Find where the given text appears and provide that cell's center as [X, Y] coordinate. 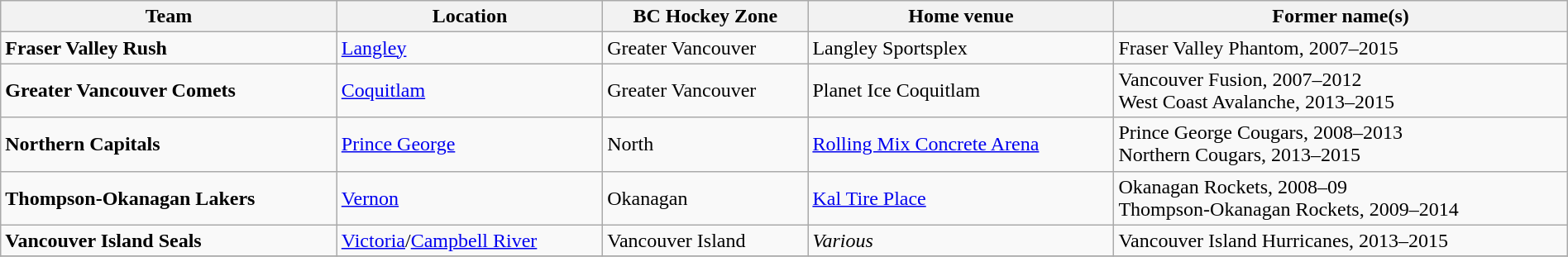
Fraser Valley Rush [169, 48]
Former name(s) [1341, 17]
Vancouver Island [705, 240]
Okanagan [705, 198]
Langley Sportsplex [961, 48]
Vancouver Island Seals [169, 240]
Fraser Valley Phantom, 2007–2015 [1341, 48]
BC Hockey Zone [705, 17]
Vancouver Island Hurricanes, 2013–2015 [1341, 240]
Greater Vancouver Comets [169, 91]
Langley [470, 48]
North [705, 144]
Coquitlam [470, 91]
Okanagan Rockets, 2008–09Thompson-Okanagan Rockets, 2009–2014 [1341, 198]
Home venue [961, 17]
Team [169, 17]
Various [961, 240]
Thompson-Okanagan Lakers [169, 198]
Prince George Cougars, 2008–2013Northern Cougars, 2013–2015 [1341, 144]
Location [470, 17]
Planet Ice Coquitlam [961, 91]
Rolling Mix Concrete Arena [961, 144]
Prince George [470, 144]
Victoria/Campbell River [470, 240]
Vancouver Fusion, 2007–2012West Coast Avalanche, 2013–2015 [1341, 91]
Vernon [470, 198]
Northern Capitals [169, 144]
Kal Tire Place [961, 198]
